Provide the [X, Y] coordinate of the cell's center where the given text is located.  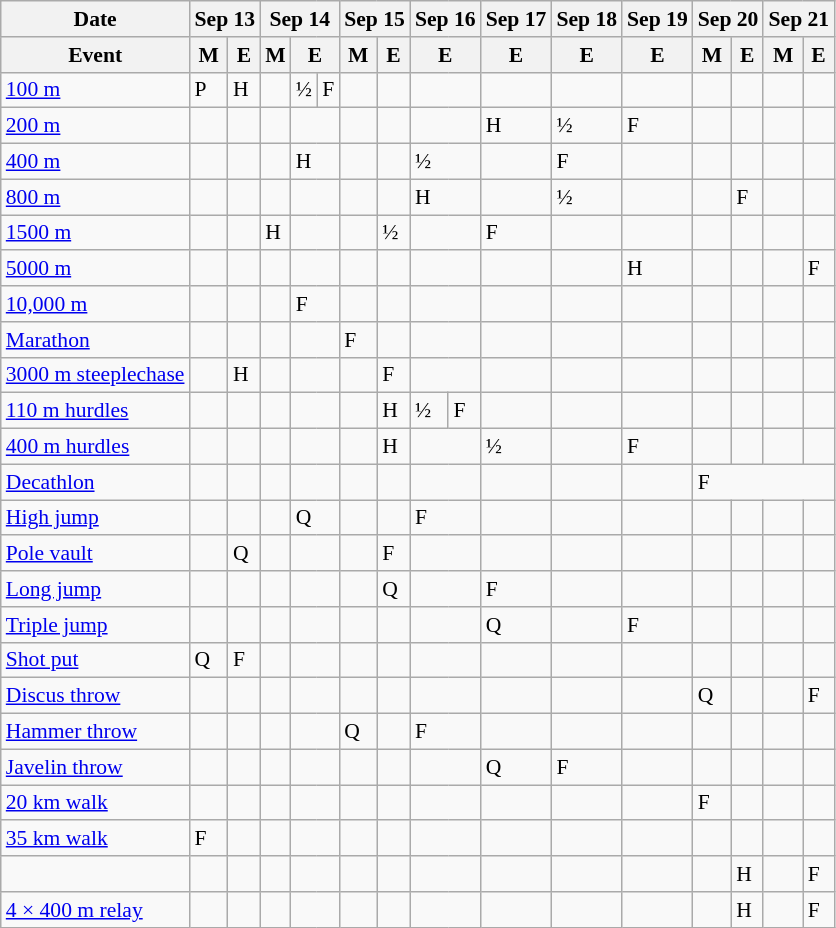
Date [96, 19]
Sep 13 [226, 19]
Sep 15 [374, 19]
800 m [96, 197]
Sep 21 [798, 19]
Sep 20 [728, 19]
Hammer throw [96, 732]
110 m hurdles [96, 411]
10,000 m [96, 304]
400 m [96, 162]
5000 m [96, 269]
Marathon [96, 340]
4 × 400 m relay [96, 910]
Sep 17 [516, 19]
Decathlon [96, 482]
35 km walk [96, 839]
High jump [96, 518]
Sep 18 [586, 19]
200 m [96, 126]
P [209, 90]
Javelin throw [96, 767]
1500 m [96, 233]
100 m [96, 90]
Pole vault [96, 554]
20 km walk [96, 803]
Event [96, 55]
Sep 19 [658, 19]
Shot put [96, 660]
3000 m steeplechase [96, 375]
Long jump [96, 589]
Sep 16 [446, 19]
400 m hurdles [96, 447]
Discus throw [96, 696]
Triple jump [96, 625]
Sep 14 [300, 19]
